Identify which cell holds the provided text, then report its (x, y) central coordinate. 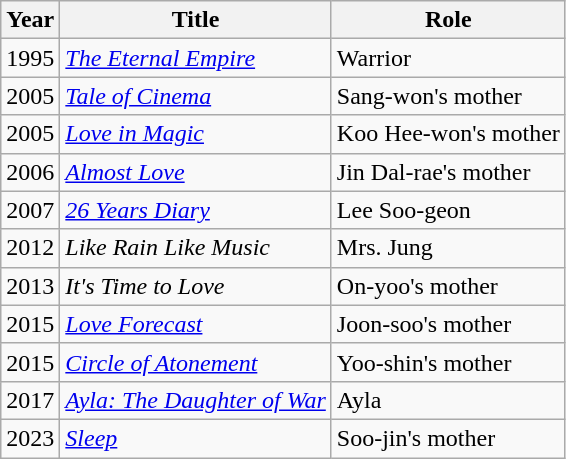
2013 (30, 286)
Ayla (448, 400)
Joon-soo's mother (448, 324)
Mrs. Jung (448, 248)
2012 (30, 248)
2006 (30, 172)
Sleep (196, 438)
Koo Hee-won's mother (448, 134)
2023 (30, 438)
2017 (30, 400)
26 Years Diary (196, 210)
Almost Love (196, 172)
It's Time to Love (196, 286)
The Eternal Empire (196, 58)
Tale of Cinema (196, 96)
Love Forecast (196, 324)
On-yoo's mother (448, 286)
Like Rain Like Music (196, 248)
Ayla: The Daughter of War (196, 400)
Circle of Atonement (196, 362)
Love in Magic (196, 134)
Title (196, 20)
Year (30, 20)
Sang-won's mother (448, 96)
Lee Soo-geon (448, 210)
2007 (30, 210)
Warrior (448, 58)
Yoo-shin's mother (448, 362)
1995 (30, 58)
Role (448, 20)
Soo-jin's mother (448, 438)
Jin Dal-rae's mother (448, 172)
